Provide the (X, Y) coordinate of the cell's center where the given text is located.  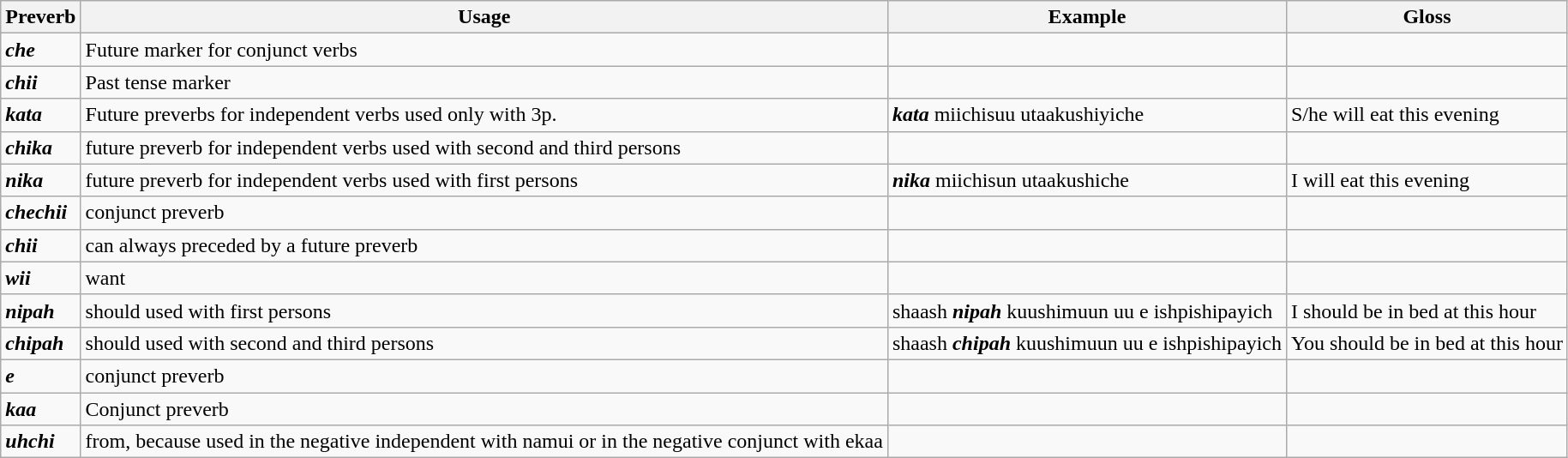
Preverb (41, 17)
Future marker for conjunct verbs (484, 50)
Example (1087, 17)
Conjunct preverb (484, 409)
nipah (41, 310)
You should be in bed at this hour (1427, 343)
should used with second and third persons (484, 343)
future preverb for independent verbs used with second and third persons (484, 148)
chipah (41, 343)
can always preceded by a future preverb (484, 245)
chechii (41, 213)
uhchi (41, 442)
Past tense marker (484, 82)
I should be in bed at this hour (1427, 310)
nika (41, 180)
chika (41, 148)
shaash nipah kuushimuun uu e ishpishipayich (1087, 310)
nika miichisun utaakushiche (1087, 180)
kata (41, 115)
kata miichisuu utaakushiyiche (1087, 115)
Future preverbs for independent verbs used only with 3p. (484, 115)
S/he will eat this evening (1427, 115)
Usage (484, 17)
Gloss (1427, 17)
e (41, 376)
from, because used in the negative independent with namui or in the negative conjunct with ekaa (484, 442)
kaa (41, 409)
shaash chipah kuushimuun uu e ishpishipayich (1087, 343)
I will eat this evening (1427, 180)
wii (41, 278)
want (484, 278)
should used with first persons (484, 310)
che (41, 50)
future preverb for independent verbs used with first persons (484, 180)
